Locate the cell with the specified text and output its (x, y) center coordinate. 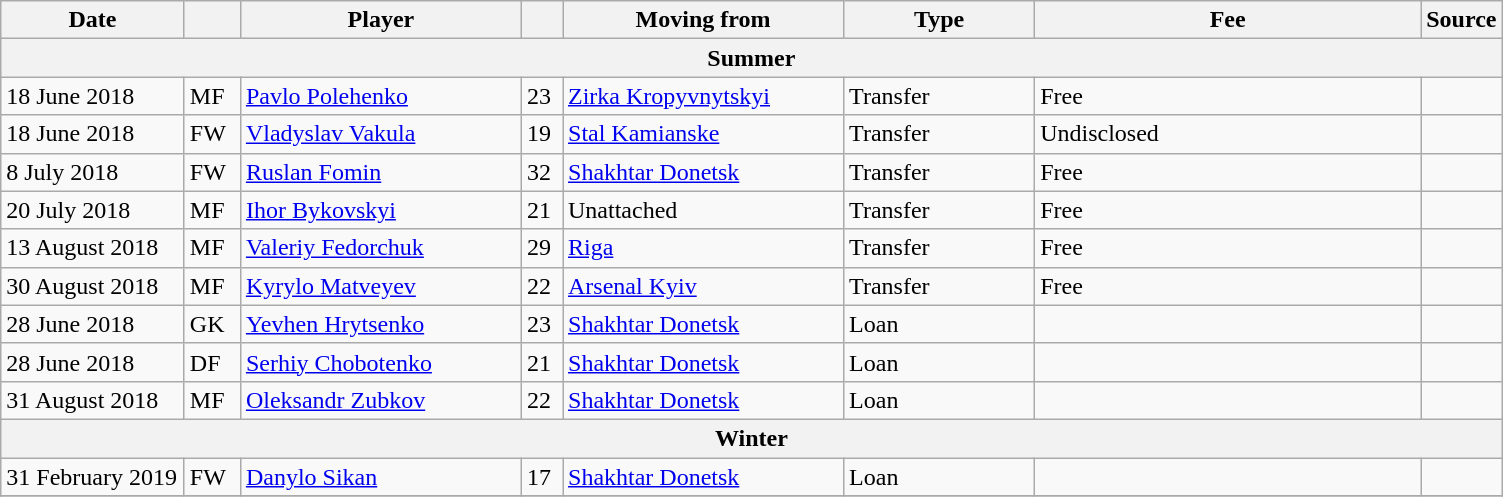
Player (380, 20)
Pavlo Polehenko (380, 96)
13 August 2018 (93, 248)
DF (212, 362)
Source (1462, 20)
Undisclosed (1228, 134)
Zirka Kropyvnytskyi (702, 96)
Type (940, 20)
20 July 2018 (93, 210)
29 (542, 248)
Danylo Sikan (380, 477)
Vladyslav Vakula (380, 134)
Winter (752, 438)
Serhiy Chobotenko (380, 362)
Summer (752, 58)
Date (93, 20)
31 August 2018 (93, 400)
8 July 2018 (93, 172)
19 (542, 134)
Riga (702, 248)
Valeriy Fedorchuk (380, 248)
Ihor Bykovskyi (380, 210)
17 (542, 477)
32 (542, 172)
Stal Kamianske (702, 134)
Ruslan Fomin (380, 172)
Kyrylo Matveyev (380, 286)
Moving from (702, 20)
Yevhen Hrytsenko (380, 324)
30 August 2018 (93, 286)
Unattached (702, 210)
Arsenal Kyiv (702, 286)
Fee (1228, 20)
GK (212, 324)
Oleksandr Zubkov (380, 400)
31 February 2019 (93, 477)
